Search for the cell housing the specified text and yield its (x, y) center coordinate. 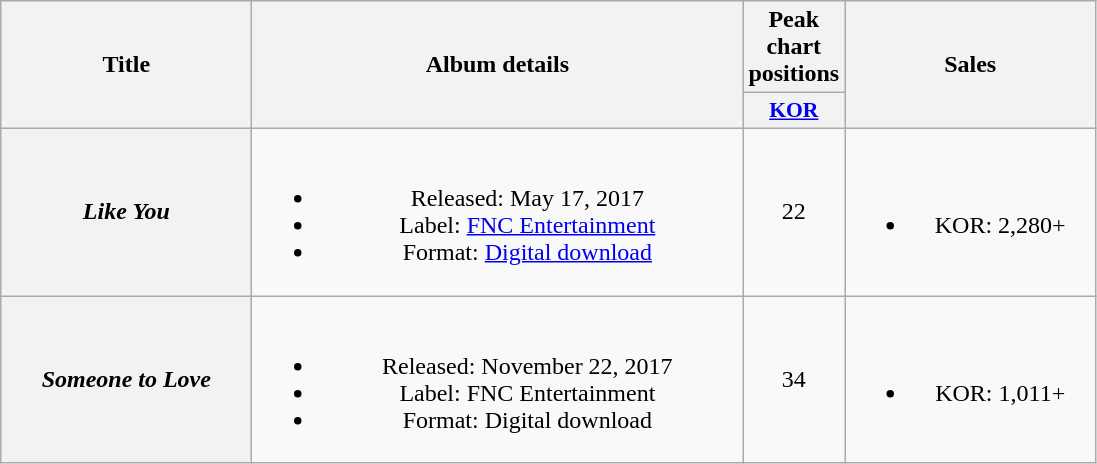
KOR: 2,280+ (970, 212)
22 (794, 212)
Peak chart positions (794, 47)
Released: May 17, 2017Label: FNC EntertainmentFormat: Digital download (498, 212)
Title (126, 65)
Like You (126, 212)
Someone to Love (126, 380)
Released: November 22, 2017Label: FNC EntertainmentFormat: Digital download (498, 380)
KOR: 1,011+ (970, 380)
KOR (794, 111)
Sales (970, 65)
Album details (498, 65)
34 (794, 380)
